Identify which cell holds the provided text, then report its (X, Y) central coordinate. 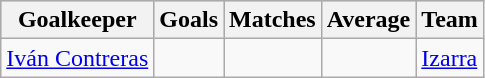
Average (368, 20)
Goals (189, 20)
Izarra (450, 58)
Iván Contreras (78, 58)
Team (450, 20)
Goalkeeper (78, 20)
Matches (273, 20)
